Find where the given text appears and provide that cell's center as (x, y) coordinate. 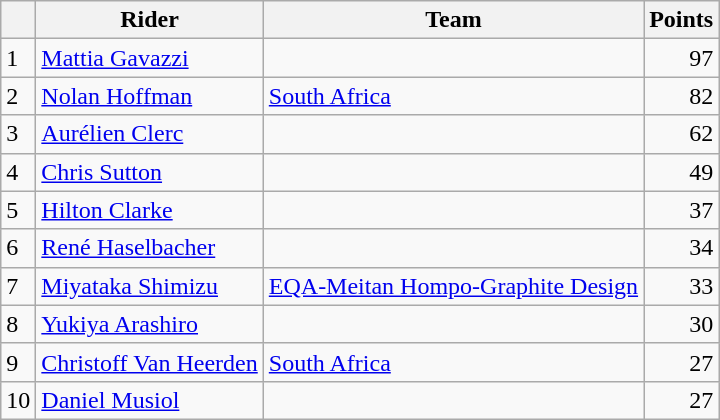
33 (682, 286)
9 (18, 362)
97 (682, 58)
4 (18, 172)
49 (682, 172)
1 (18, 58)
6 (18, 248)
Christoff Van Heerden (150, 362)
2 (18, 96)
10 (18, 400)
Rider (150, 20)
34 (682, 248)
8 (18, 324)
82 (682, 96)
Points (682, 20)
Hilton Clarke (150, 210)
Mattia Gavazzi (150, 58)
7 (18, 286)
Daniel Musiol (150, 400)
Chris Sutton (150, 172)
Yukiya Arashiro (150, 324)
37 (682, 210)
Team (453, 20)
5 (18, 210)
Miyataka Shimizu (150, 286)
René Haselbacher (150, 248)
EQA-Meitan Hompo-Graphite Design (453, 286)
62 (682, 134)
3 (18, 134)
30 (682, 324)
Aurélien Clerc (150, 134)
Nolan Hoffman (150, 96)
